From the cell containing the given text, extract its center point as [X, Y] coordinate. 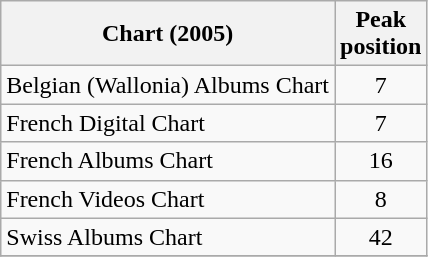
French Videos Chart [168, 199]
42 [380, 237]
Peakposition [380, 34]
Swiss Albums Chart [168, 237]
French Digital Chart [168, 123]
Chart (2005) [168, 34]
8 [380, 199]
Belgian (Wallonia) Albums Chart [168, 85]
16 [380, 161]
French Albums Chart [168, 161]
